For the text-containing cell, return its midpoint in [x, y] coordinate format. 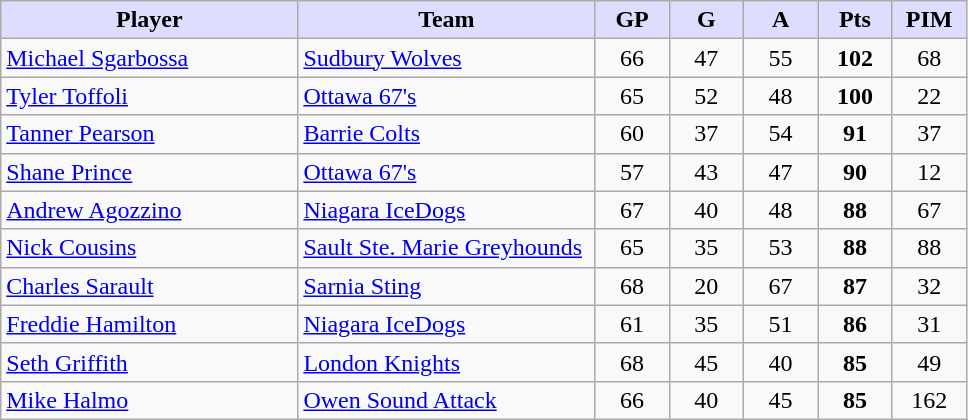
GP [632, 20]
PIM [929, 20]
55 [780, 58]
102 [855, 58]
61 [632, 324]
162 [929, 400]
Team [446, 20]
Pts [855, 20]
Owen Sound Attack [446, 400]
Player [150, 20]
57 [632, 172]
A [780, 20]
Mike Halmo [150, 400]
12 [929, 172]
Tanner Pearson [150, 134]
31 [929, 324]
22 [929, 96]
Charles Sarault [150, 286]
Barrie Colts [446, 134]
60 [632, 134]
100 [855, 96]
Nick Cousins [150, 248]
Freddie Hamilton [150, 324]
90 [855, 172]
51 [780, 324]
Shane Prince [150, 172]
G [706, 20]
Sault Ste. Marie Greyhounds [446, 248]
20 [706, 286]
86 [855, 324]
London Knights [446, 362]
87 [855, 286]
Tyler Toffoli [150, 96]
32 [929, 286]
53 [780, 248]
Seth Griffith [150, 362]
54 [780, 134]
91 [855, 134]
49 [929, 362]
43 [706, 172]
Michael Sgarbossa [150, 58]
52 [706, 96]
Andrew Agozzino [150, 210]
Sarnia Sting [446, 286]
Sudbury Wolves [446, 58]
